For the text-containing cell, return its midpoint in [X, Y] coordinate format. 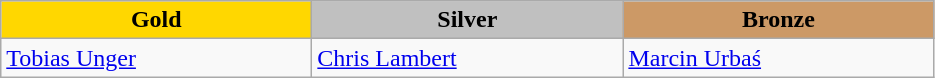
Silver [468, 20]
Tobias Unger [156, 58]
Marcin Urbaś [778, 58]
Bronze [778, 20]
Gold [156, 20]
Chris Lambert [468, 58]
